Search for the cell housing the specified text and yield its (x, y) center coordinate. 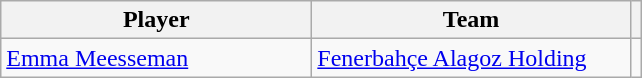
Player (156, 20)
Emma Meesseman (156, 58)
Fenerbahçe Alagoz Holding (472, 58)
Team (472, 20)
